Identify which cell holds the provided text, then report its [X, Y] central coordinate. 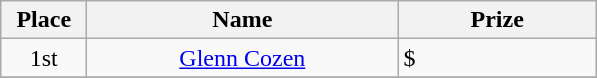
$ [498, 58]
Place [44, 20]
Glenn Cozen [242, 58]
Prize [498, 20]
Name [242, 20]
1st [44, 58]
